Find where the given text appears and provide that cell's center as [x, y] coordinate. 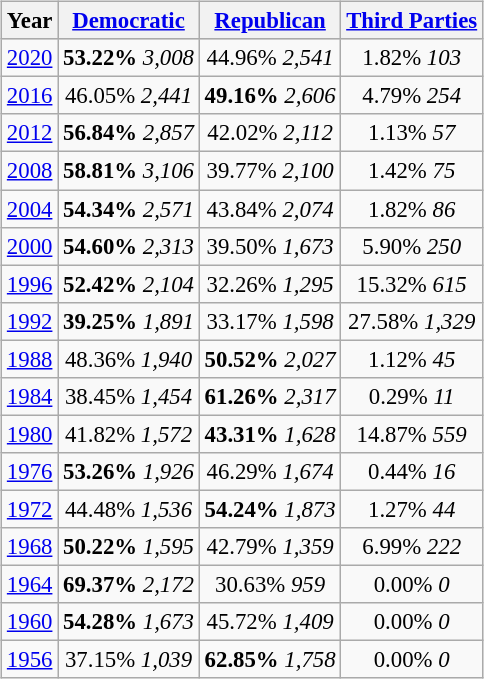
1.82% 86 [412, 209]
44.48% 1,536 [129, 509]
33.17% 1,598 [270, 321]
1976 [30, 472]
53.22% 3,008 [129, 58]
6.99% 222 [412, 547]
1.27% 44 [412, 509]
1956 [30, 660]
2000 [30, 246]
46.05% 2,441 [129, 96]
2020 [30, 58]
1964 [30, 584]
4.79% 254 [412, 96]
2016 [30, 96]
1980 [30, 434]
1984 [30, 396]
15.32% 615 [412, 284]
39.25% 1,891 [129, 321]
27.58% 1,329 [412, 321]
2008 [30, 171]
54.60% 2,313 [129, 246]
52.42% 2,104 [129, 284]
1988 [30, 359]
Year [30, 21]
1.12% 45 [412, 359]
30.63% 959 [270, 584]
5.90% 250 [412, 246]
62.85% 1,758 [270, 660]
1.42% 75 [412, 171]
49.16% 2,606 [270, 96]
39.50% 1,673 [270, 246]
1.13% 57 [412, 133]
0.29% 11 [412, 396]
46.29% 1,674 [270, 472]
39.77% 2,100 [270, 171]
Republican [270, 21]
41.82% 1,572 [129, 434]
42.79% 1,359 [270, 547]
56.84% 2,857 [129, 133]
42.02% 2,112 [270, 133]
50.52% 2,027 [270, 359]
2004 [30, 209]
61.26% 2,317 [270, 396]
1.82% 103 [412, 58]
43.84% 2,074 [270, 209]
50.22% 1,595 [129, 547]
1968 [30, 547]
1972 [30, 509]
1992 [30, 321]
32.26% 1,295 [270, 284]
44.96% 2,541 [270, 58]
54.28% 1,673 [129, 622]
2012 [30, 133]
0.44% 16 [412, 472]
43.31% 1,628 [270, 434]
45.72% 1,409 [270, 622]
Democratic [129, 21]
37.15% 1,039 [129, 660]
69.37% 2,172 [129, 584]
54.24% 1,873 [270, 509]
1996 [30, 284]
38.45% 1,454 [129, 396]
Third Parties [412, 21]
58.81% 3,106 [129, 171]
1960 [30, 622]
54.34% 2,571 [129, 209]
53.26% 1,926 [129, 472]
14.87% 559 [412, 434]
48.36% 1,940 [129, 359]
